Identify which cell holds the provided text, then report its [x, y] central coordinate. 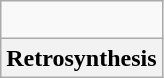
Retrosynthesis [82, 58]
